Capture the cell that displays the provided text and extract its (x, y) central coordinate. 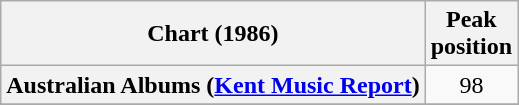
Peakposition (471, 34)
Australian Albums (Kent Music Report) (213, 85)
Chart (1986) (213, 34)
98 (471, 85)
